Return (x, y) of the center of cell containing provided text 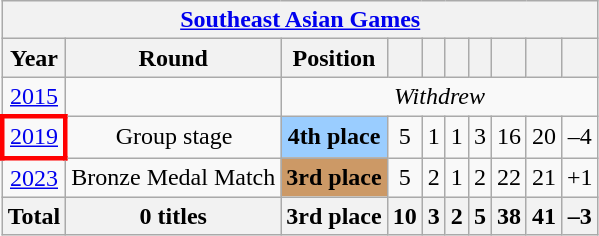
Bronze Medal Match (174, 178)
2023 (34, 178)
4th place (334, 136)
16 (508, 136)
Year (34, 58)
20 (544, 136)
10 (404, 216)
0 titles (174, 216)
22 (508, 178)
2015 (34, 97)
Group stage (174, 136)
2019 (34, 136)
–4 (580, 136)
41 (544, 216)
38 (508, 216)
21 (544, 178)
Withdrew (440, 97)
Position (334, 58)
Round (174, 58)
Total (34, 216)
+1 (580, 178)
–3 (580, 216)
Southeast Asian Games (300, 20)
